Extract the (X, Y) coordinate from the center of the cell holding the provided text.  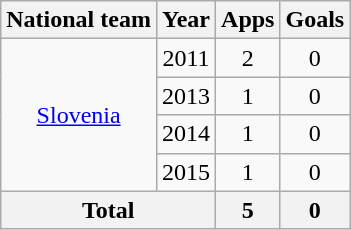
5 (248, 210)
2013 (186, 96)
Goals (315, 20)
Year (186, 20)
2014 (186, 134)
Slovenia (79, 115)
National team (79, 20)
2015 (186, 172)
2 (248, 58)
2011 (186, 58)
Total (108, 210)
Apps (248, 20)
